Determine the (X, Y) coordinate at the center of the cell enclosing the given text.  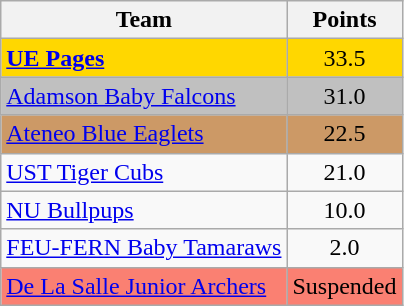
10.0 (344, 210)
Adamson Baby Falcons (144, 96)
22.5 (344, 134)
De La Salle Junior Archers (144, 286)
31.0 (344, 96)
Suspended (344, 286)
FEU-FERN Baby Tamaraws (144, 248)
21.0 (344, 172)
Ateneo Blue Eaglets (144, 134)
Team (144, 20)
2.0 (344, 248)
UE Pages (144, 58)
Points (344, 20)
33.5 (344, 58)
UST Tiger Cubs (144, 172)
NU Bullpups (144, 210)
